Detect which cell encompasses the target text, then output its (X, Y) center coordinate. 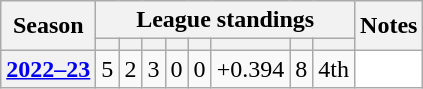
Notes (389, 26)
+0.394 (250, 69)
3 (154, 69)
League standings (226, 20)
5 (108, 69)
4th (334, 69)
2022–23 (48, 69)
Season (48, 26)
2 (130, 69)
8 (302, 69)
